Pinpoint the cell where the given text exists, returning its (X, Y) midpoint coordinate. 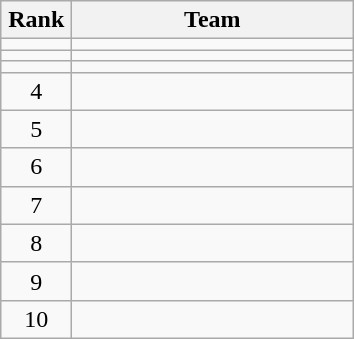
Team (212, 20)
9 (36, 281)
4 (36, 91)
10 (36, 319)
8 (36, 243)
7 (36, 205)
5 (36, 129)
Rank (36, 20)
6 (36, 167)
